For the text-containing cell, return its midpoint in (x, y) coordinate format. 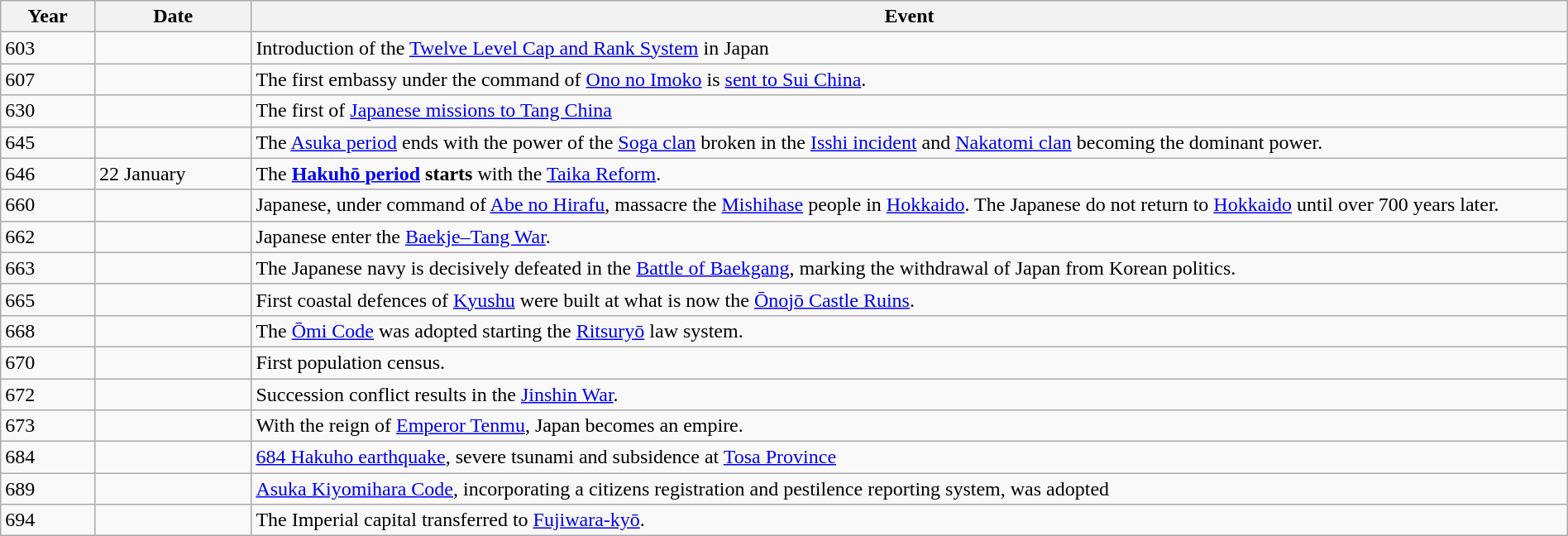
First population census. (910, 362)
694 (48, 520)
684 Hakuho earthquake, severe tsunami and subsidence at Tosa Province (910, 457)
Introduction of the Twelve Level Cap and Rank System in Japan (910, 48)
670 (48, 362)
The Japanese navy is decisively defeated in the Battle of Baekgang, marking the withdrawal of Japan from Korean politics. (910, 268)
The Hakuhō period starts with the Taika Reform. (910, 174)
660 (48, 205)
Succession conflict results in the Jinshin War. (910, 395)
The first embassy under the command of Ono no Imoko is sent to Sui China. (910, 79)
Asuka Kiyomihara Code, incorporating a citizens registration and pestilence reporting system, was adopted (910, 489)
672 (48, 395)
665 (48, 299)
668 (48, 331)
689 (48, 489)
673 (48, 426)
662 (48, 237)
Japanese enter the Baekje–Tang War. (910, 237)
The Imperial capital transferred to Fujiwara-kyō. (910, 520)
607 (48, 79)
22 January (172, 174)
First coastal defences of Kyushu were built at what is now the Ōnojō Castle Ruins. (910, 299)
With the reign of Emperor Tenmu, Japan becomes an empire. (910, 426)
646 (48, 174)
Year (48, 17)
603 (48, 48)
645 (48, 142)
Event (910, 17)
The first of Japanese missions to Tang China (910, 111)
684 (48, 457)
The Ōmi Code was adopted starting the Ritsuryō law system. (910, 331)
630 (48, 111)
663 (48, 268)
Date (172, 17)
The Asuka period ends with the power of the Soga clan broken in the Isshi incident and Nakatomi clan becoming the dominant power. (910, 142)
